Scan for the cell matching the given text and deliver its (X, Y) coordinate at center. 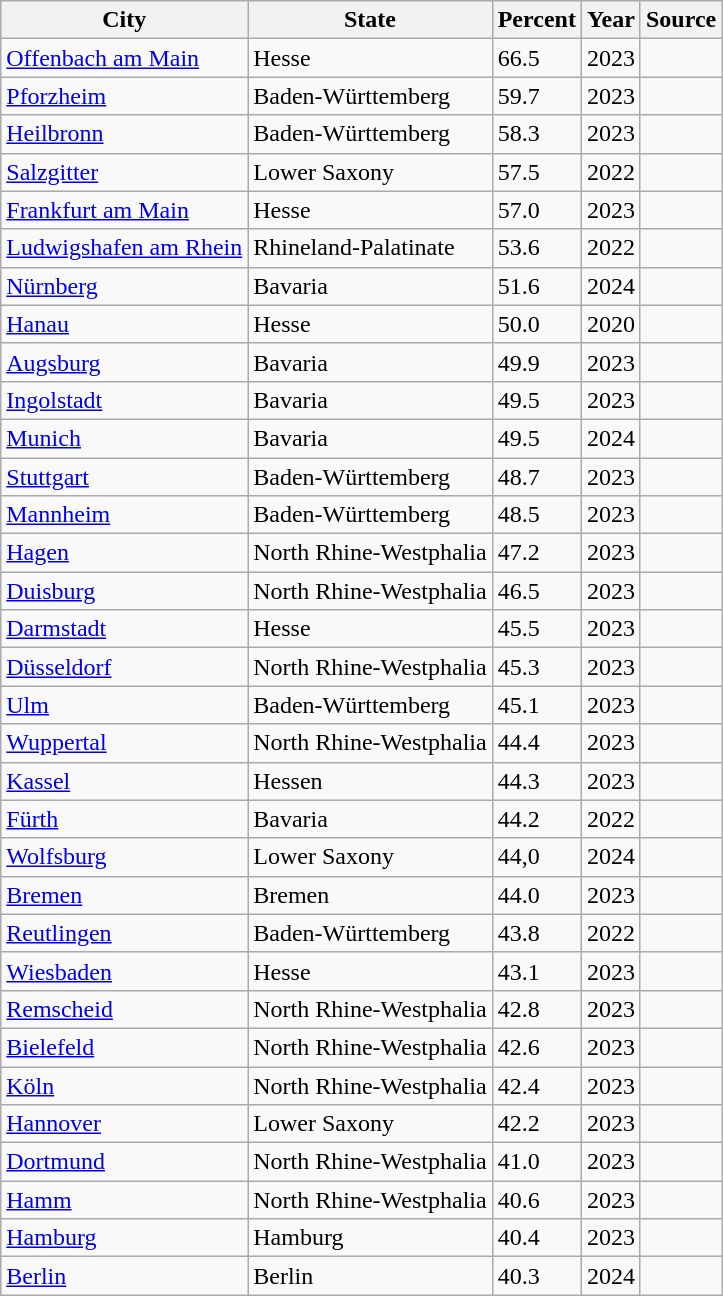
Ingolstadt (124, 400)
57.5 (536, 172)
43.8 (536, 933)
Rhineland-Palatinate (370, 248)
42.2 (536, 1124)
40.3 (536, 1276)
Hanau (124, 324)
Hagen (124, 553)
Wiesbaden (124, 971)
Frankfurt am Main (124, 210)
Fürth (124, 819)
Nürnberg (124, 286)
66.5 (536, 58)
49.9 (536, 362)
Dortmund (124, 1162)
Heilbronn (124, 134)
51.6 (536, 286)
State (370, 20)
Year (610, 20)
50.0 (536, 324)
58.3 (536, 134)
59.7 (536, 96)
45.5 (536, 629)
Hessen (370, 781)
Düsseldorf (124, 667)
44.0 (536, 895)
45.1 (536, 705)
44,0 (536, 857)
City (124, 20)
Remscheid (124, 1009)
Stuttgart (124, 477)
Augsburg (124, 362)
Duisburg (124, 591)
40.4 (536, 1238)
40.6 (536, 1200)
42.6 (536, 1047)
Percent (536, 20)
44.2 (536, 819)
48.5 (536, 515)
43.1 (536, 971)
Hannover (124, 1124)
42.8 (536, 1009)
Offenbach am Main (124, 58)
Kassel (124, 781)
Wuppertal (124, 743)
Ludwigshafen am Rhein (124, 248)
Salzgitter (124, 172)
41.0 (536, 1162)
45.3 (536, 667)
Pforzheim (124, 96)
Bielefeld (124, 1047)
Reutlingen (124, 933)
2020 (610, 324)
Hamm (124, 1200)
48.7 (536, 477)
Mannheim (124, 515)
Darmstadt (124, 629)
Köln (124, 1085)
Wolfsburg (124, 857)
Source (680, 20)
53.6 (536, 248)
42.4 (536, 1085)
47.2 (536, 553)
Ulm (124, 705)
46.5 (536, 591)
44.4 (536, 743)
Munich (124, 438)
57.0 (536, 210)
44.3 (536, 781)
